Provide the (X, Y) coordinate of the cell's center where the given text is located.  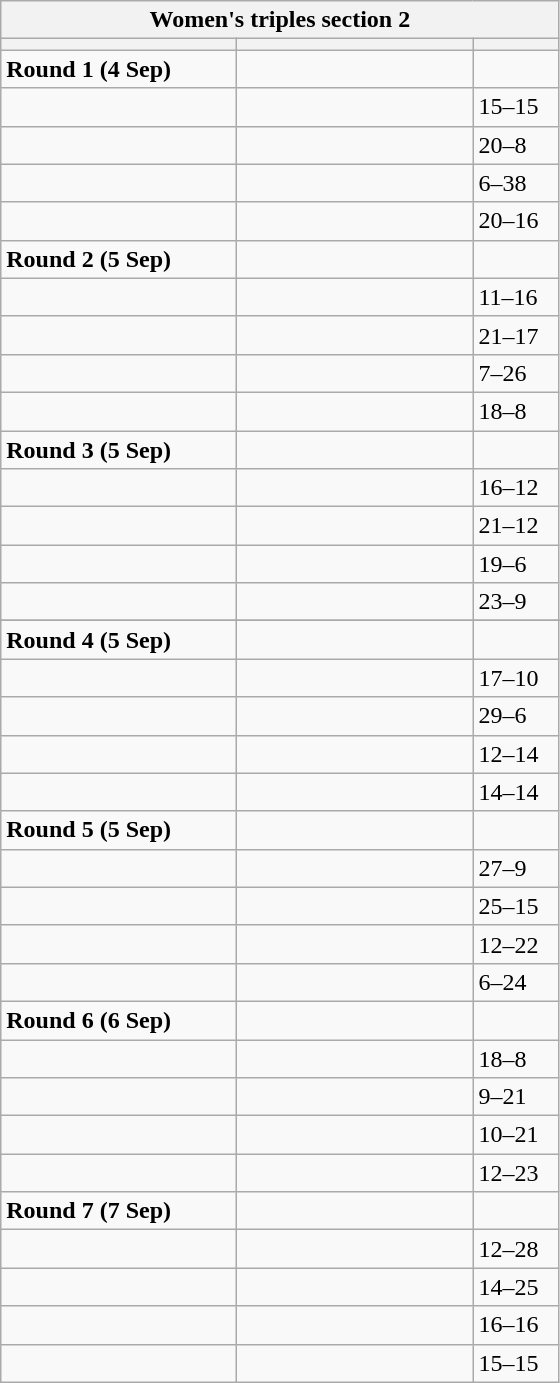
Round 4 (5 Sep) (119, 640)
23–9 (516, 602)
6–38 (516, 183)
10–21 (516, 1135)
9–21 (516, 1097)
16–16 (516, 1325)
21–12 (516, 526)
Round 7 (7 Sep) (119, 1211)
27–9 (516, 868)
Round 2 (5 Sep) (119, 259)
Round 1 (4 Sep) (119, 69)
Round 3 (5 Sep) (119, 449)
19–6 (516, 564)
12–22 (516, 944)
7–26 (516, 373)
29–6 (516, 716)
11–16 (516, 297)
12–14 (516, 754)
6–24 (516, 982)
Women's triples section 2 (280, 20)
14–25 (516, 1287)
21–17 (516, 335)
17–10 (516, 678)
12–23 (516, 1173)
20–8 (516, 145)
14–14 (516, 792)
12–28 (516, 1249)
25–15 (516, 906)
16–12 (516, 488)
Round 5 (5 Sep) (119, 830)
Round 6 (6 Sep) (119, 1020)
20–16 (516, 221)
